Return the (x, y) coordinate for the center point of the cell that contains the specified text.  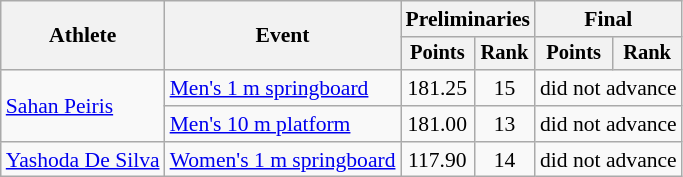
Event (283, 36)
Men's 1 m springboard (283, 88)
Athlete (83, 36)
13 (504, 124)
15 (504, 88)
Final (608, 19)
Preliminaries (468, 19)
181.25 (438, 88)
Men's 10 m platform (283, 124)
Sahan Peiris (83, 106)
181.00 (438, 124)
